Provide the (x, y) coordinate of the cell's center where the given text is located.  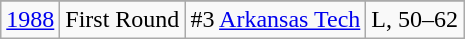
#3 Arkansas Tech (276, 20)
L, 50–62 (415, 20)
First Round (122, 20)
1988 (30, 20)
